Scan for the cell matching the given text and deliver its [x, y] coordinate at center. 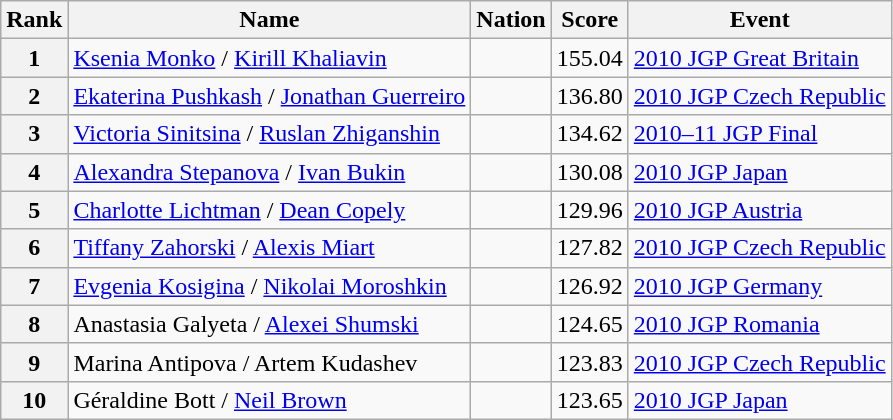
Ekaterina Pushkash / Jonathan Guerreiro [270, 96]
Score [590, 20]
123.83 [590, 362]
155.04 [590, 58]
3 [34, 134]
Géraldine Bott / Neil Brown [270, 400]
124.65 [590, 324]
2010 JGP Romania [760, 324]
123.65 [590, 400]
1 [34, 58]
Name [270, 20]
Victoria Sinitsina / Ruslan Zhiganshin [270, 134]
Ksenia Monko / Kirill Khaliavin [270, 58]
2010 JGP Germany [760, 286]
Event [760, 20]
Evgenia Kosigina / Nikolai Moroshkin [270, 286]
2 [34, 96]
Rank [34, 20]
129.96 [590, 210]
8 [34, 324]
126.92 [590, 286]
2010 JGP Austria [760, 210]
130.08 [590, 172]
4 [34, 172]
Alexandra Stepanova / Ivan Bukin [270, 172]
7 [34, 286]
Marina Antipova / Artem Kudashev [270, 362]
2010 JGP Great Britain [760, 58]
127.82 [590, 248]
Charlotte Lichtman / Dean Copely [270, 210]
134.62 [590, 134]
9 [34, 362]
6 [34, 248]
Tiffany Zahorski / Alexis Miart [270, 248]
5 [34, 210]
Nation [511, 20]
10 [34, 400]
2010–11 JGP Final [760, 134]
Anastasia Galyeta / Alexei Shumski [270, 324]
136.80 [590, 96]
